Return (x, y) of the center of cell containing provided text 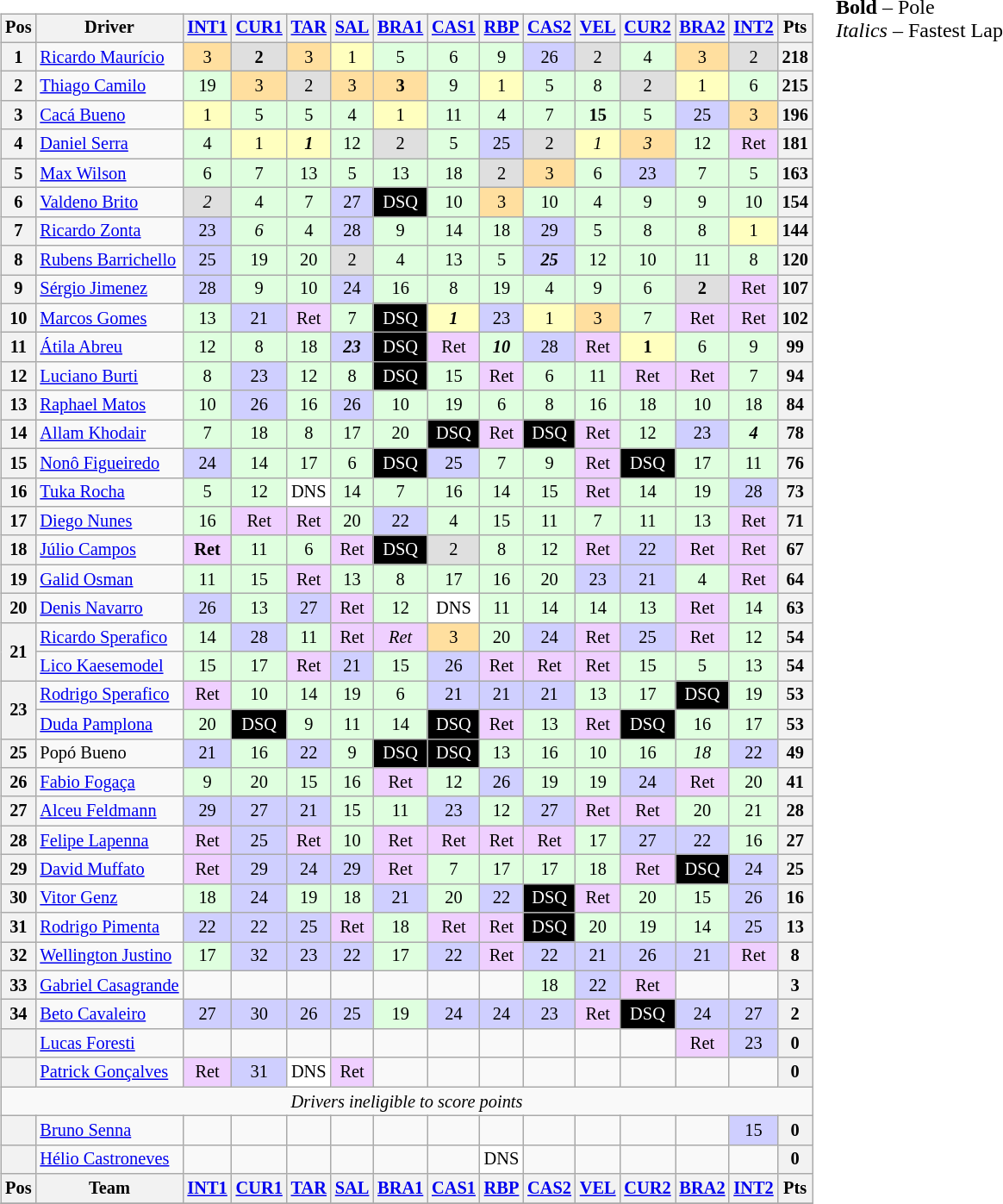
218 (795, 57)
Nonô Figueiredo (109, 463)
71 (795, 521)
Marcos Gomes (109, 318)
84 (795, 405)
Duda Pamplona (109, 724)
Cacá Bueno (109, 115)
Fabio Fogaça (109, 783)
Tuka Rocha (109, 492)
102 (795, 318)
196 (795, 115)
Bruno Senna (109, 1131)
Sérgio Jimenez (109, 290)
33 (18, 985)
Thiago Camilo (109, 86)
Diego Nunes (109, 521)
Wellington Justino (109, 957)
Lico Kaesemodel (109, 666)
78 (795, 434)
163 (795, 173)
Galid Osman (109, 579)
Ricardo Zonta (109, 231)
Denis Navarro (109, 608)
Júlio Campos (109, 550)
64 (795, 579)
63 (795, 608)
Allam Khodair (109, 434)
Patrick Gonçalves (109, 1072)
154 (795, 203)
Alceu Feldmann (109, 811)
181 (795, 144)
Átila Abreu (109, 347)
David Muffato (109, 870)
Hélio Castroneves (109, 1159)
Gabriel Casagrande (109, 985)
Lucas Foresti (109, 1044)
Rodrigo Sperafico (109, 696)
Drivers ineligible to score points (407, 1101)
Max Wilson (109, 173)
49 (795, 753)
Rodrigo Pimenta (109, 927)
Driver (109, 28)
34 (18, 1014)
Team (109, 1188)
Vitor Genz (109, 898)
Raphael Matos (109, 405)
76 (795, 463)
120 (795, 260)
41 (795, 783)
Valdeno Brito (109, 203)
99 (795, 347)
215 (795, 86)
Felipe Lapenna (109, 840)
Daniel Serra (109, 144)
Popó Bueno (109, 753)
Ricardo Maurício (109, 57)
94 (795, 377)
Beto Cavaleiro (109, 1014)
73 (795, 492)
107 (795, 290)
Ricardo Sperafico (109, 637)
Rubens Barrichello (109, 260)
144 (795, 231)
67 (795, 550)
Luciano Burti (109, 377)
